Locate the cell with the specified text and output its [X, Y] center coordinate. 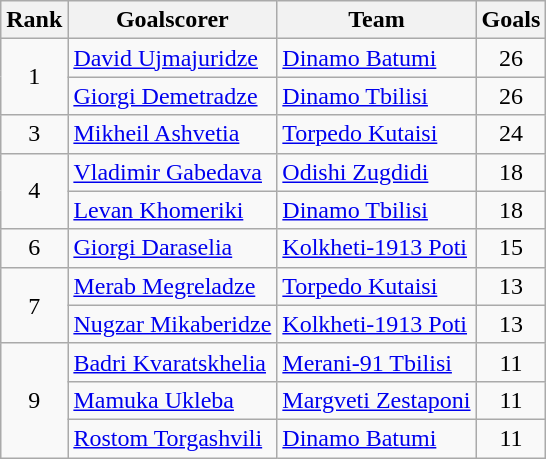
David Ujmajuridze [172, 58]
Mikheil Ashvetia [172, 134]
Badri Kvaratskhelia [172, 362]
Margveti Zestaponi [376, 400]
24 [511, 134]
9 [34, 400]
1 [34, 77]
15 [511, 248]
Mamuka Ukleba [172, 400]
Goals [511, 20]
6 [34, 248]
Rostom Torgashvili [172, 438]
4 [34, 191]
Giorgi Daraselia [172, 248]
Team [376, 20]
Giorgi Demetradze [172, 96]
Nugzar Mikaberidze [172, 324]
Rank [34, 20]
Levan Khomeriki [172, 210]
3 [34, 134]
Goalscorer [172, 20]
Merab Megreladze [172, 286]
Odishi Zugdidi [376, 172]
7 [34, 305]
Vladimir Gabedava [172, 172]
Merani-91 Tbilisi [376, 362]
